Scan for the cell matching the given text and deliver its [X, Y] coordinate at center. 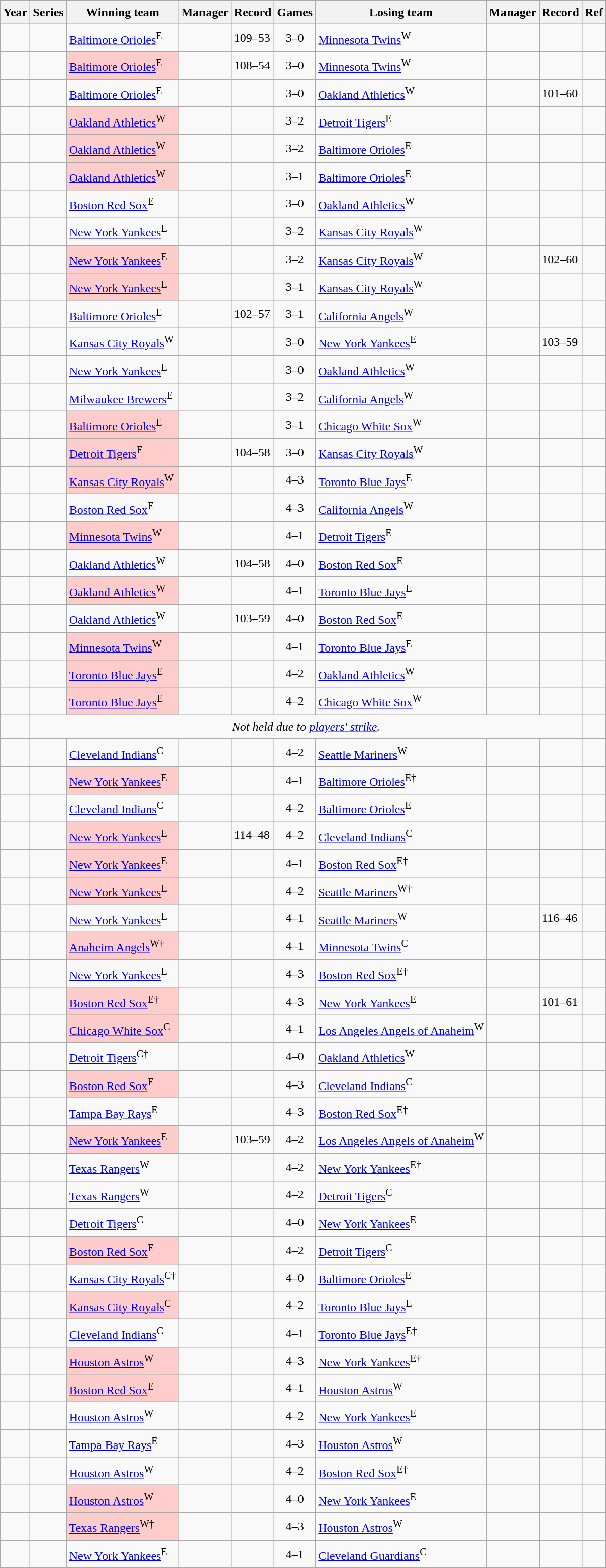
102–57 [253, 314]
Minnesota TwinsC [401, 946]
Kansas City RoyalsC [123, 1305]
114–48 [253, 835]
Chicago White SoxC [123, 1029]
Games [295, 12]
Detroit TigersC† [123, 1056]
Cleveland GuardiansC [401, 1554]
Winning team [123, 12]
Milwaukee BrewersE [123, 398]
Year [15, 12]
Texas RangersW† [123, 1526]
Toronto Blue JaysE† [401, 1333]
101–61 [561, 1001]
102–60 [561, 259]
Kansas City RoyalsC† [123, 1277]
101–60 [561, 93]
116–46 [561, 919]
109–53 [253, 38]
108–54 [253, 65]
Baltimore OriolesE† [401, 780]
Ref [594, 12]
Seattle MarinersW† [401, 891]
Not held due to players' strike. [307, 727]
Anaheim AngelsW† [123, 946]
Series [48, 12]
Losing team [401, 12]
